Identify which cell holds the provided text, then report its [X, Y] central coordinate. 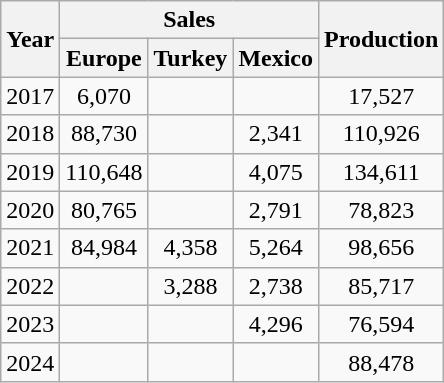
Turkey [190, 58]
98,656 [382, 248]
84,984 [104, 248]
2018 [30, 134]
2022 [30, 286]
3,288 [190, 286]
Mexico [276, 58]
4,358 [190, 248]
Sales [190, 20]
85,717 [382, 286]
2019 [30, 172]
4,296 [276, 324]
110,648 [104, 172]
78,823 [382, 210]
Production [382, 39]
80,765 [104, 210]
2024 [30, 362]
4,075 [276, 172]
88,730 [104, 134]
134,611 [382, 172]
5,264 [276, 248]
110,926 [382, 134]
17,527 [382, 96]
2,341 [276, 134]
76,594 [382, 324]
2023 [30, 324]
88,478 [382, 362]
2,738 [276, 286]
2020 [30, 210]
Year [30, 39]
2017 [30, 96]
6,070 [104, 96]
2021 [30, 248]
2,791 [276, 210]
Europe [104, 58]
